Identify which cell holds the provided text, then report its [X, Y] central coordinate. 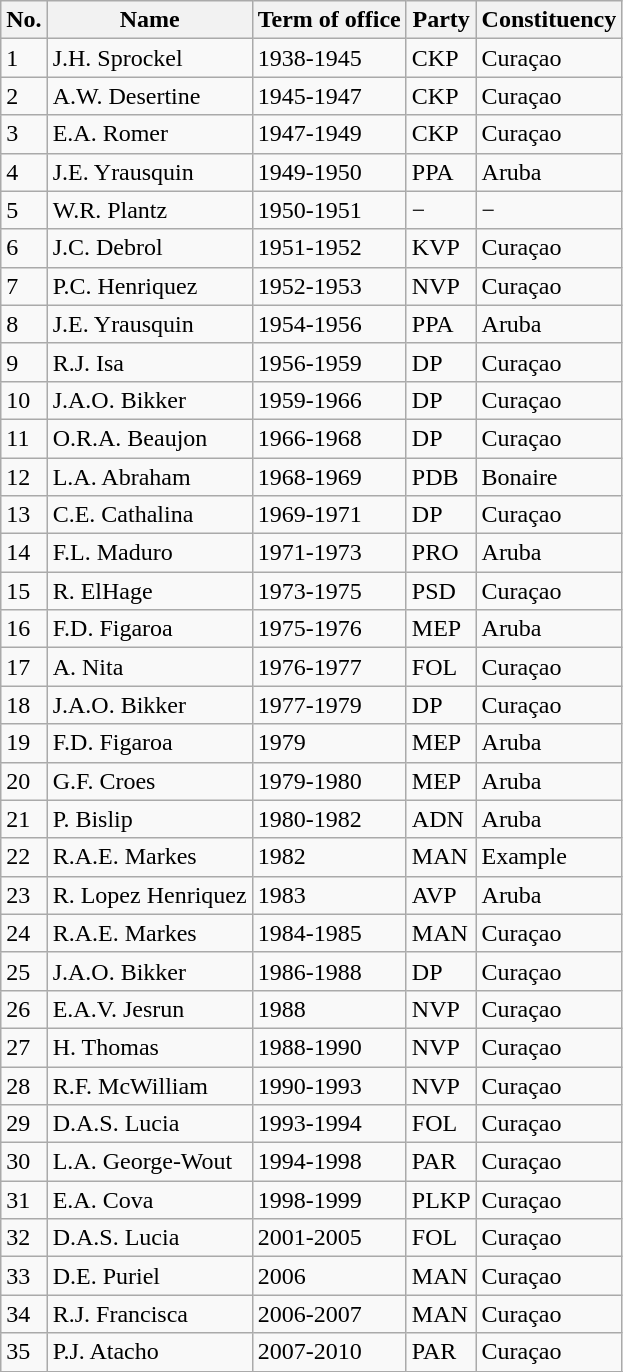
1971-1973 [329, 553]
7 [24, 286]
ADN [441, 819]
19 [24, 743]
1979 [329, 743]
KVP [441, 248]
Term of office [329, 20]
12 [24, 477]
32 [24, 1238]
8 [24, 324]
1983 [329, 895]
1973-1975 [329, 591]
14 [24, 553]
Example [549, 857]
1945-1947 [329, 96]
H. Thomas [150, 1047]
1980-1982 [329, 819]
1 [24, 58]
34 [24, 1314]
1998-1999 [329, 1200]
1959-1966 [329, 400]
10 [24, 400]
AVP [441, 895]
1988-1990 [329, 1047]
13 [24, 515]
1954-1956 [329, 324]
No. [24, 20]
Name [150, 20]
20 [24, 781]
11 [24, 438]
35 [24, 1352]
17 [24, 667]
4 [24, 172]
P.J. Atacho [150, 1352]
6 [24, 248]
1950-1951 [329, 210]
F.L. Maduro [150, 553]
1966-1968 [329, 438]
J.H. Sprockel [150, 58]
1979-1980 [329, 781]
1988 [329, 1009]
2001-2005 [329, 1238]
1976-1977 [329, 667]
PDB [441, 477]
1982 [329, 857]
W.R. Plantz [150, 210]
1956-1959 [329, 362]
1969-1971 [329, 515]
R. Lopez Henriquez [150, 895]
2006 [329, 1276]
24 [24, 933]
C.E. Cathalina [150, 515]
1949-1950 [329, 172]
33 [24, 1276]
1993-1994 [329, 1124]
J.C. Debrol [150, 248]
1968-1969 [329, 477]
P. Bislip [150, 819]
30 [24, 1162]
Party [441, 20]
R. ElHage [150, 591]
P.C. Henriquez [150, 286]
3 [24, 134]
1994-1998 [329, 1162]
PSD [441, 591]
1951-1952 [329, 248]
R.J. Isa [150, 362]
1977-1979 [329, 705]
E.A.V. Jesrun [150, 1009]
25 [24, 971]
1990-1993 [329, 1085]
Constituency [549, 20]
2007-2010 [329, 1352]
D.E. Puriel [150, 1276]
9 [24, 362]
18 [24, 705]
5 [24, 210]
1938-1945 [329, 58]
22 [24, 857]
29 [24, 1124]
E.A. Cova [150, 1200]
R.F. McWilliam [150, 1085]
23 [24, 895]
26 [24, 1009]
L.A. Abraham [150, 477]
1952-1953 [329, 286]
2 [24, 96]
PRO [441, 553]
O.R.A. Beaujon [150, 438]
1947-1949 [329, 134]
A.W. Desertine [150, 96]
1984-1985 [329, 933]
2006-2007 [329, 1314]
16 [24, 629]
R.J. Francisca [150, 1314]
31 [24, 1200]
E.A. Romer [150, 134]
27 [24, 1047]
A. Nita [150, 667]
28 [24, 1085]
L.A. George-Wout [150, 1162]
15 [24, 591]
1975-1976 [329, 629]
G.F. Croes [150, 781]
PLKP [441, 1200]
21 [24, 819]
1986-1988 [329, 971]
Bonaire [549, 477]
